From the cell containing the given text, extract its center point as [X, Y] coordinate. 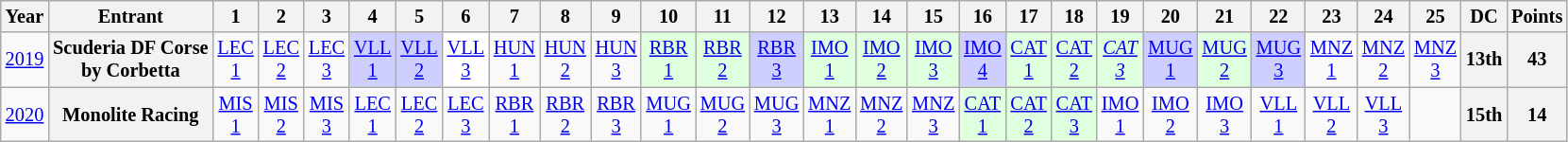
5 [419, 16]
Monolite Racing [130, 115]
22 [1278, 16]
2019 [25, 60]
17 [1029, 16]
16 [982, 16]
13 [829, 16]
24 [1384, 16]
15th [1484, 115]
3 [327, 16]
12 [776, 16]
6 [466, 16]
10 [668, 16]
Year [25, 16]
MIS1 [235, 115]
21 [1223, 16]
19 [1120, 16]
DC [1484, 16]
25 [1435, 16]
8 [565, 16]
7 [514, 16]
9 [616, 16]
Points [1537, 16]
2 [281, 16]
Scuderia DF Corseby Corbetta [130, 60]
HUN1 [514, 60]
HUN3 [616, 60]
Entrant [130, 16]
MIS3 [327, 115]
HUN2 [565, 60]
4 [372, 16]
IMO4 [982, 60]
20 [1171, 16]
1 [235, 16]
MIS2 [281, 115]
11 [723, 16]
2020 [25, 115]
13th [1484, 60]
15 [933, 16]
23 [1331, 16]
43 [1537, 60]
18 [1074, 16]
